Capture the cell that displays the provided text and extract its [x, y] central coordinate. 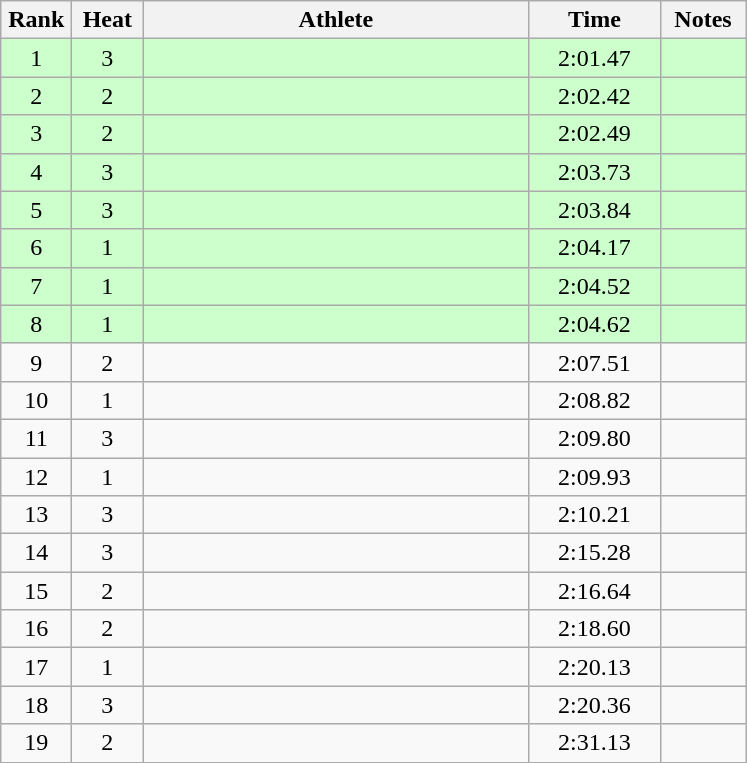
10 [36, 400]
2:09.80 [594, 438]
2:02.42 [594, 96]
2:02.49 [594, 134]
2:04.17 [594, 248]
Athlete [336, 20]
12 [36, 477]
13 [36, 515]
6 [36, 248]
2:20.13 [594, 667]
14 [36, 553]
2:15.28 [594, 553]
2:04.52 [594, 286]
2:03.84 [594, 210]
2:18.60 [594, 629]
11 [36, 438]
Heat [108, 20]
2:08.82 [594, 400]
2:09.93 [594, 477]
19 [36, 743]
2:31.13 [594, 743]
2:10.21 [594, 515]
Rank [36, 20]
2:07.51 [594, 362]
2:03.73 [594, 172]
4 [36, 172]
7 [36, 286]
15 [36, 591]
9 [36, 362]
2:20.36 [594, 705]
16 [36, 629]
17 [36, 667]
2:01.47 [594, 58]
Notes [703, 20]
8 [36, 324]
2:16.64 [594, 591]
Time [594, 20]
2:04.62 [594, 324]
18 [36, 705]
5 [36, 210]
